Return the [x, y] coordinate for the center point of the cell that contains the specified text.  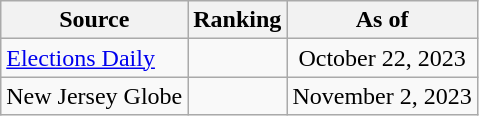
Elections Daily [94, 58]
New Jersey Globe [94, 96]
As of [382, 20]
Ranking [238, 20]
Source [94, 20]
October 22, 2023 [382, 58]
November 2, 2023 [382, 96]
